Output the (X, Y) coordinate of the center of the cell containing the given text.  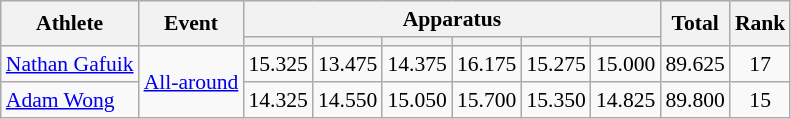
89.625 (694, 64)
15.050 (416, 100)
Rank (760, 24)
All-around (192, 82)
Total (694, 24)
14.550 (348, 100)
14.325 (278, 100)
17 (760, 64)
14.825 (626, 100)
Adam Wong (70, 100)
16.175 (486, 64)
Apparatus (452, 19)
Nathan Gafuik (70, 64)
15 (760, 100)
15.275 (556, 64)
13.475 (348, 64)
15.325 (278, 64)
15.000 (626, 64)
Athlete (70, 24)
15.350 (556, 100)
89.800 (694, 100)
Event (192, 24)
14.375 (416, 64)
15.700 (486, 100)
